From the cell containing the given text, extract its center point as [x, y] coordinate. 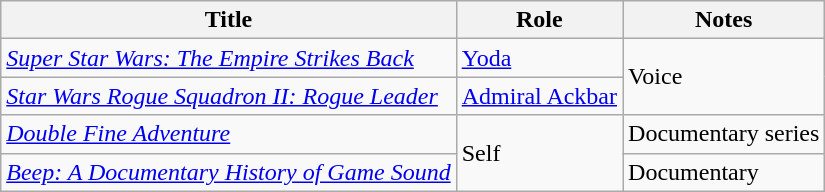
Documentary [724, 172]
Super Star Wars: The Empire Strikes Back [228, 58]
Admiral Ackbar [539, 96]
Yoda [539, 58]
Double Fine Adventure [228, 134]
Role [539, 20]
Notes [724, 20]
Documentary series [724, 134]
Title [228, 20]
Self [539, 153]
Star Wars Rogue Squadron II: Rogue Leader [228, 96]
Beep: A Documentary History of Game Sound [228, 172]
Voice [724, 77]
